Find where the given text appears and provide that cell's center as (X, Y) coordinate. 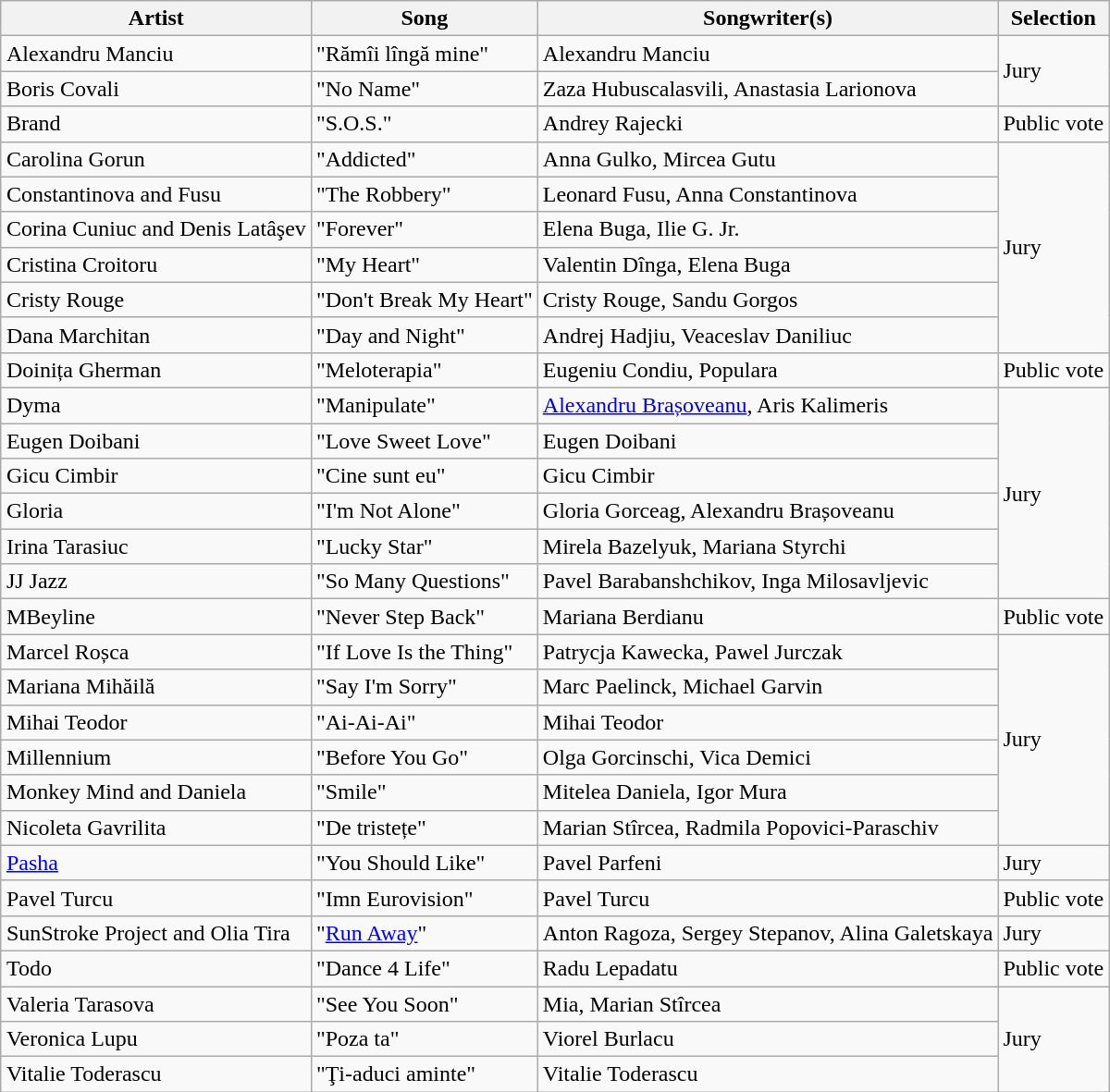
Viorel Burlacu (768, 1039)
"The Robbery" (424, 194)
Radu Lepadatu (768, 968)
Millennium (155, 757)
Zaza Hubuscalasvili, Anastasia Larionova (768, 89)
Monkey Mind and Daniela (155, 792)
Dyma (155, 405)
Anna Gulko, Mircea Gutu (768, 159)
"Say I'm Sorry" (424, 687)
"My Heart" (424, 264)
Patrycja Kawecka, Pawel Jurczak (768, 652)
Cristy Rouge (155, 300)
Selection (1054, 18)
Cristina Croitoru (155, 264)
"I'm Not Alone" (424, 511)
"Ai-Ai-Ai" (424, 722)
Gloria (155, 511)
Valeria Tarasova (155, 1003)
Mia, Marian Stîrcea (768, 1003)
Boris Covali (155, 89)
"Rămîi lîngă mine" (424, 54)
Olga Gorcinschi, Vica Demici (768, 757)
"See You Soon" (424, 1003)
Anton Ragoza, Sergey Stepanov, Alina Galetskaya (768, 933)
Corina Cuniuc and Denis Latâşev (155, 229)
Song (424, 18)
MBeyline (155, 617)
Marc Paelinck, Michael Garvin (768, 687)
"Smile" (424, 792)
"Never Step Back" (424, 617)
"S.O.S." (424, 124)
"No Name" (424, 89)
Cristy Rouge, Sandu Gorgos (768, 300)
"Cine sunt eu" (424, 476)
Irina Tarasiuc (155, 546)
Pasha (155, 863)
Nicoleta Gavrilita (155, 828)
"If Love Is the Thing" (424, 652)
"Don't Break My Heart" (424, 300)
JJ Jazz (155, 582)
"So Many Questions" (424, 582)
"Day and Night" (424, 335)
Valentin Dînga, Elena Buga (768, 264)
Pavel Parfeni (768, 863)
Andrey Rajecki (768, 124)
Gloria Gorceag, Alexandru Brașoveanu (768, 511)
SunStroke Project and Olia Tira (155, 933)
Veronica Lupu (155, 1039)
"Imn Eurovision" (424, 898)
Eugeniu Condiu, Populara (768, 370)
Mariana Berdianu (768, 617)
"Before You Go" (424, 757)
"Meloterapia" (424, 370)
Mitelea Daniela, Igor Mura (768, 792)
Carolina Gorun (155, 159)
Andrej Hadjiu, Veaceslav Daniliuc (768, 335)
"Love Sweet Love" (424, 441)
"Manipulate" (424, 405)
Songwriter(s) (768, 18)
"Dance 4 Life" (424, 968)
"Ţi-aduci aminte" (424, 1074)
Artist (155, 18)
"Addicted" (424, 159)
"Lucky Star" (424, 546)
"You Should Like" (424, 863)
"Forever" (424, 229)
"De tristețe" (424, 828)
Brand (155, 124)
"Run Away" (424, 933)
Elena Buga, Ilie G. Jr. (768, 229)
Pavel Barabanshchikov, Inga Milosavljevic (768, 582)
Mirela Bazelyuk, Mariana Styrchi (768, 546)
Constantinova and Fusu (155, 194)
Marian Stîrcea, Radmila Popovici-Paraschiv (768, 828)
Dana Marchitan (155, 335)
Mariana Mihăilă (155, 687)
"Poza ta" (424, 1039)
Doinița Gherman (155, 370)
Leonard Fusu, Anna Constantinova (768, 194)
Todo (155, 968)
Marcel Roșca (155, 652)
Alexandru Brașoveanu, Aris Kalimeris (768, 405)
